Identify which cell holds the provided text, then report its (x, y) central coordinate. 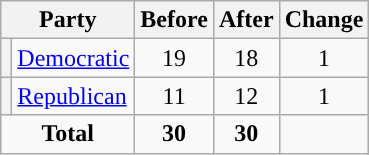
18 (246, 58)
Democratic (74, 58)
Change (324, 20)
Republican (74, 96)
12 (246, 96)
Party (68, 20)
After (246, 20)
11 (174, 96)
Before (174, 20)
Total (68, 134)
19 (174, 58)
